Capture the cell that displays the provided text and extract its [x, y] central coordinate. 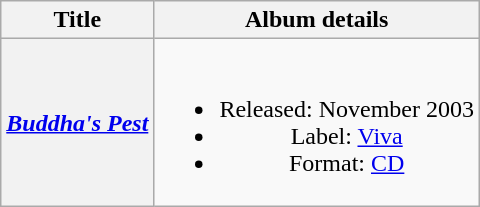
Buddha's Pest [78, 122]
Title [78, 20]
Released: November 2003Label: VivaFormat: CD [317, 122]
Album details [317, 20]
